Return [x, y] of the center of cell containing provided text 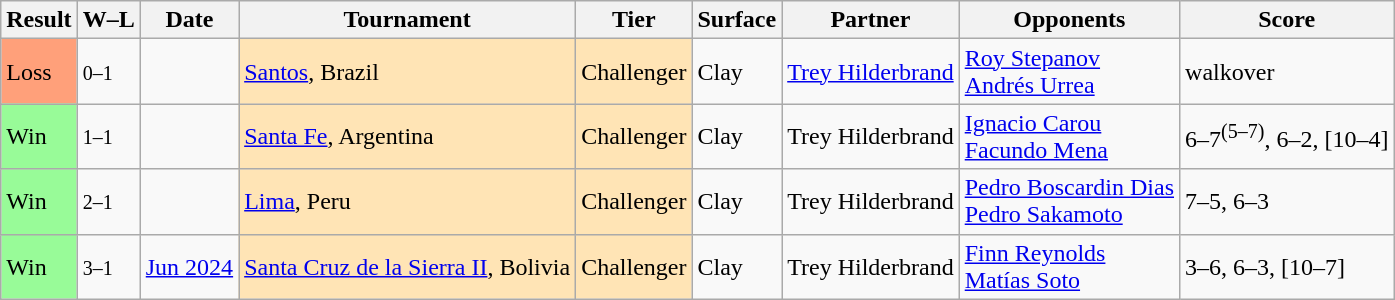
Date [189, 20]
Santa Cruz de la Sierra II, Bolivia [408, 266]
Santa Fe, Argentina [408, 136]
Jun 2024 [189, 266]
Ignacio Carou Facundo Mena [1069, 136]
3–6, 6–3, [10–7] [1287, 266]
Score [1287, 20]
2–1 [108, 202]
1–1 [108, 136]
Tournament [408, 20]
Pedro Boscardin Dias Pedro Sakamoto [1069, 202]
Loss [39, 72]
Partner [870, 20]
Lima, Peru [408, 202]
6–7(5–7), 6–2, [10–4] [1287, 136]
Tier [634, 20]
Finn Reynolds Matías Soto [1069, 266]
Result [39, 20]
7–5, 6–3 [1287, 202]
3–1 [108, 266]
0–1 [108, 72]
Roy Stepanov Andrés Urrea [1069, 72]
Surface [737, 20]
Santos, Brazil [408, 72]
Opponents [1069, 20]
W–L [108, 20]
walkover [1287, 72]
